Locate the cell with the specified text and output its [x, y] center coordinate. 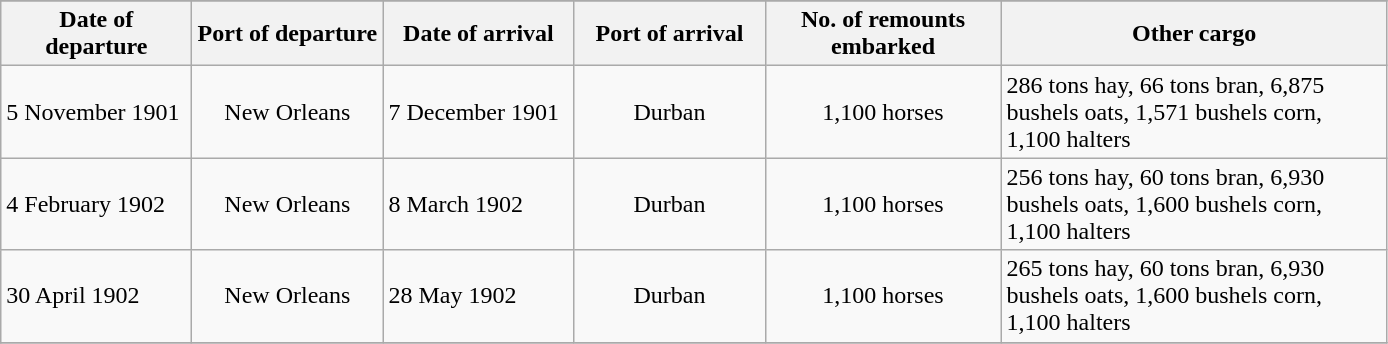
5 November 1901 [96, 112]
256 tons hay, 60 tons bran, 6,930 bushels oats, 1,600 bushels corn, 1,100 halters [1194, 204]
Date of arrival [478, 34]
Port of arrival [670, 34]
7 December 1901 [478, 112]
Date of departure [96, 34]
286 tons hay, 66 tons bran, 6,875 bushels oats, 1,571 bushels corn, 1,100 halters [1194, 112]
No. of remounts embarked [883, 34]
265 tons hay, 60 tons bran, 6,930 bushels oats, 1,600 bushels corn, 1,100 halters [1194, 296]
Port of departure [288, 34]
30 April 1902 [96, 296]
28 May 1902 [478, 296]
Other cargo [1194, 34]
8 March 1902 [478, 204]
4 February 1902 [96, 204]
